Capture the cell that displays the provided text and extract its (x, y) central coordinate. 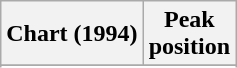
Chart (1994) (72, 34)
Peakposition (189, 34)
